Output the [x, y] coordinate of the center of the cell containing the given text.  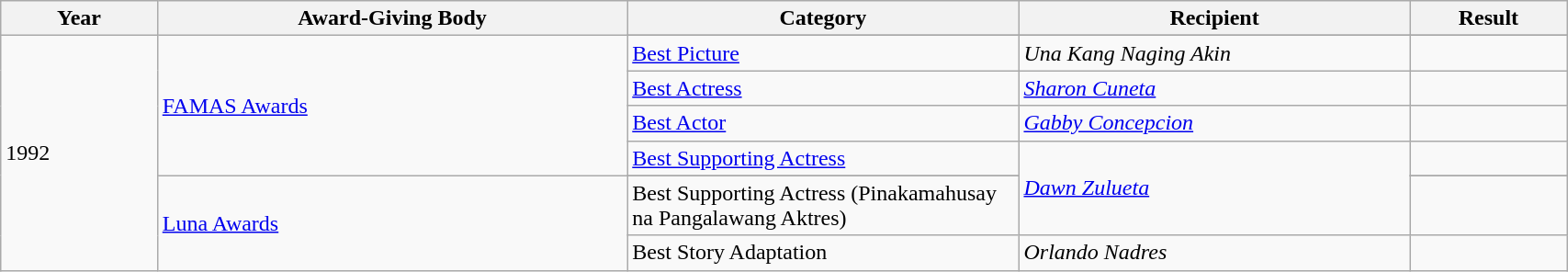
Best Supporting Actress (Pinakamahusay na Pangalawang Aktres) [823, 206]
Result [1488, 18]
Dawn Zulueta [1214, 187]
Year [79, 18]
FAMAS Awards [392, 106]
Best Actress [823, 88]
Best Story Adaptation [823, 253]
Award-Giving Body [392, 18]
Sharon Cuneta [1214, 88]
Best Picture [823, 53]
Category [823, 18]
Luna Awards [392, 222]
1992 [79, 153]
Best Actor [823, 123]
Orlando Nadres [1214, 253]
Recipient [1214, 18]
Best Supporting Actress [823, 158]
Gabby Concepcion [1214, 123]
Una Kang Naging Akin [1214, 53]
